From the cell containing the given text, extract its center point as (X, Y) coordinate. 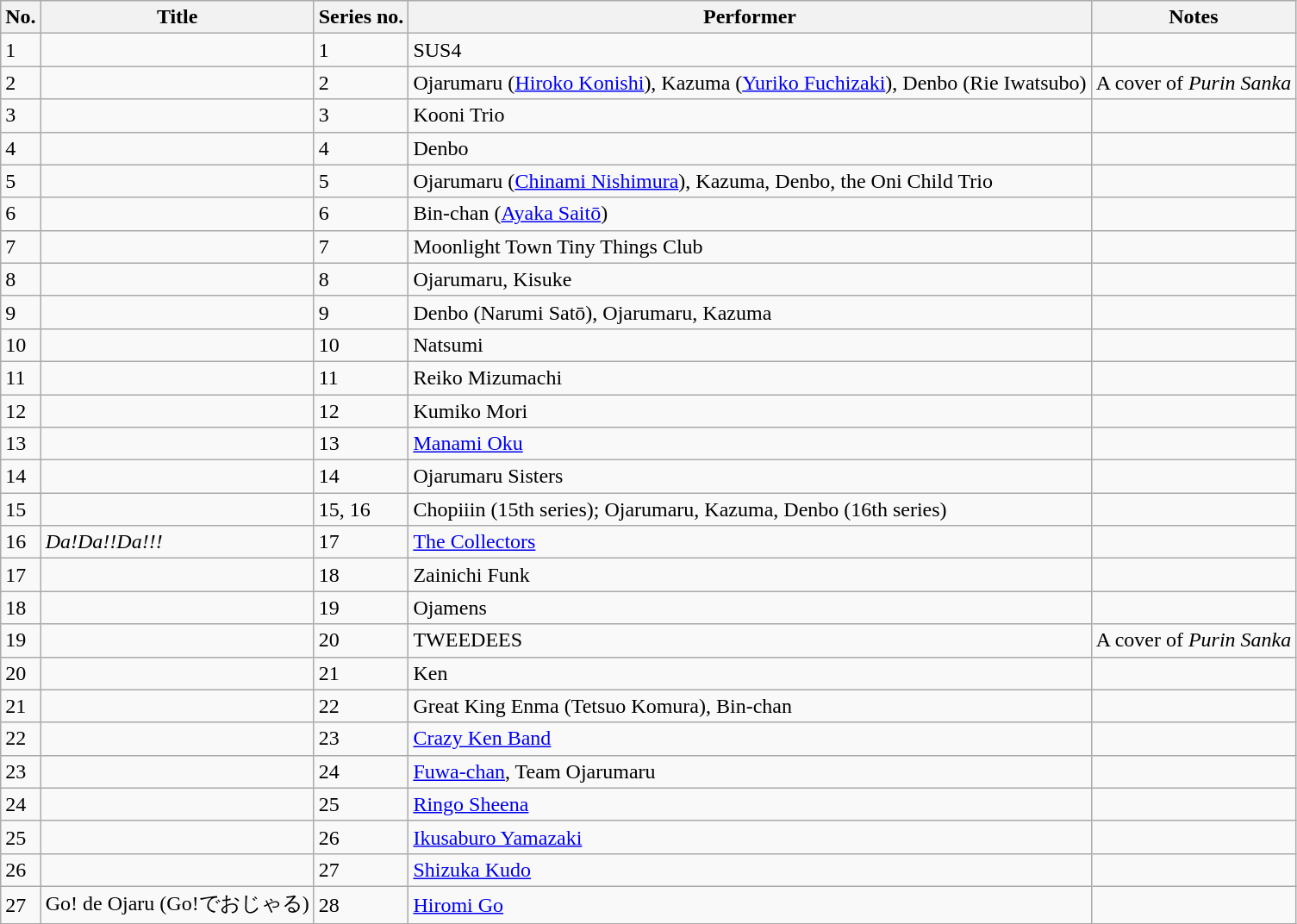
Ringo Sheena (750, 804)
Title (178, 17)
Da!Da!!Da!!! (178, 542)
Kumiko Mori (750, 411)
Ojarumaru Sisters (750, 477)
Ojarumaru, Kisuke (750, 279)
Zainichi Funk (750, 575)
Bin-chan (Ayaka Saitō) (750, 214)
Notes (1194, 17)
The Collectors (750, 542)
Go! de Ojaru (Go!でおじゃる) (178, 905)
Kooni Trio (750, 115)
Manami Oku (750, 444)
Ojarumaru (Chinami Nishimura), Kazuma, Denbo, the Oni Child Trio (750, 181)
Ojamens (750, 608)
Natsumi (750, 345)
SUS4 (750, 50)
Denbo (Narumi Satō), Ojarumaru, Kazuma (750, 312)
Denbo (750, 148)
Hiromi Go (750, 905)
Ojarumaru (Hiroko Konishi), Kazuma (Yuriko Fuchizaki), Denbo (Rie Iwatsubo) (750, 83)
Fuwa-chan, Team Ojarumaru (750, 771)
Chopiiin (15th series); Ojarumaru, Kazuma, Denbo (16th series) (750, 509)
16 (21, 542)
Ken (750, 673)
28 (361, 905)
Ikusaburo Yamazaki (750, 837)
15 (21, 509)
Moonlight Town Tiny Things Club (750, 247)
Series no. (361, 17)
Crazy Ken Band (750, 739)
TWEEDEES (750, 640)
Great King Enma (Tetsuo Komura), Bin-chan (750, 706)
No. (21, 17)
Reiko Mizumachi (750, 378)
Shizuka Kudo (750, 870)
15, 16 (361, 509)
Performer (750, 17)
